From the cell containing the given text, extract its center point as (X, Y) coordinate. 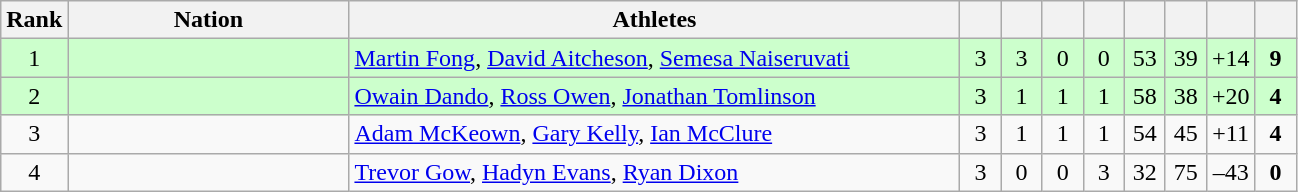
Martin Fong, David Aitcheson, Semesa Naiseruvati (654, 58)
+14 (1230, 58)
Athletes (654, 20)
45 (1186, 134)
Nation (208, 20)
Adam McKeown, Gary Kelly, Ian McClure (654, 134)
54 (1144, 134)
39 (1186, 58)
75 (1186, 172)
+11 (1230, 134)
2 (34, 96)
+20 (1230, 96)
32 (1144, 172)
Rank (34, 20)
Trevor Gow, Hadyn Evans, Ryan Dixon (654, 172)
53 (1144, 58)
Owain Dando, Ross Owen, Jonathan Tomlinson (654, 96)
58 (1144, 96)
38 (1186, 96)
–43 (1230, 172)
9 (1276, 58)
